Find where the given text appears and provide that cell's center as [x, y] coordinate. 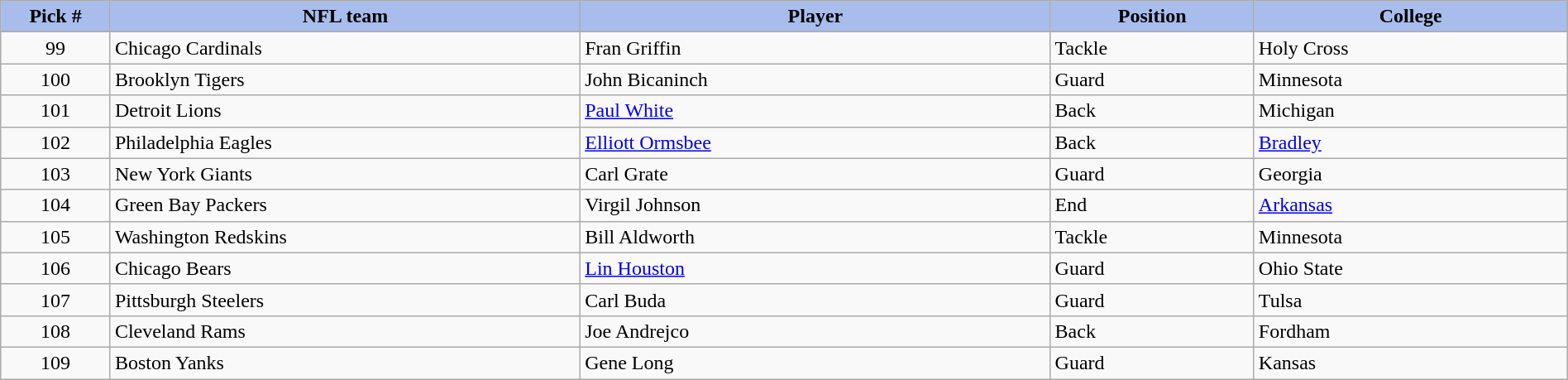
Carl Grate [815, 174]
Pick # [56, 17]
102 [56, 142]
109 [56, 363]
Georgia [1411, 174]
Pittsburgh Steelers [345, 300]
NFL team [345, 17]
Boston Yanks [345, 363]
Arkansas [1411, 205]
End [1152, 205]
Lin Houston [815, 268]
Joe Andrejco [815, 331]
101 [56, 111]
Gene Long [815, 363]
Ohio State [1411, 268]
Elliott Ormsbee [815, 142]
104 [56, 205]
Brooklyn Tigers [345, 79]
Detroit Lions [345, 111]
Bill Aldworth [815, 237]
Bradley [1411, 142]
Philadelphia Eagles [345, 142]
Carl Buda [815, 300]
Cleveland Rams [345, 331]
107 [56, 300]
106 [56, 268]
Holy Cross [1411, 48]
103 [56, 174]
Position [1152, 17]
Michigan [1411, 111]
Virgil Johnson [815, 205]
Player [815, 17]
108 [56, 331]
Green Bay Packers [345, 205]
New York Giants [345, 174]
105 [56, 237]
Chicago Cardinals [345, 48]
Fran Griffin [815, 48]
Paul White [815, 111]
100 [56, 79]
Fordham [1411, 331]
Tulsa [1411, 300]
Chicago Bears [345, 268]
College [1411, 17]
Washington Redskins [345, 237]
John Bicaninch [815, 79]
Kansas [1411, 363]
99 [56, 48]
